Scan for the cell matching the given text and deliver its (x, y) coordinate at center. 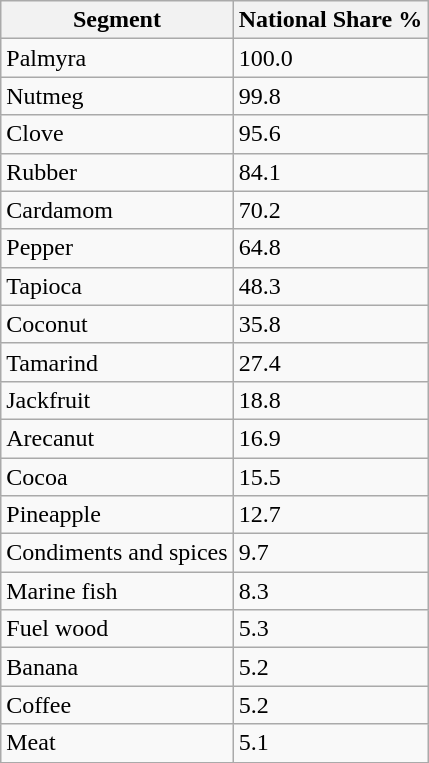
95.6 (330, 134)
Segment (117, 20)
Cocoa (117, 477)
64.8 (330, 248)
Clove (117, 134)
Condiments and spices (117, 553)
Marine fish (117, 591)
48.3 (330, 286)
Nutmeg (117, 96)
35.8 (330, 324)
8.3 (330, 591)
Meat (117, 743)
National Share % (330, 20)
Pepper (117, 248)
Rubber (117, 172)
18.8 (330, 400)
Fuel wood (117, 629)
70.2 (330, 210)
Coconut (117, 324)
84.1 (330, 172)
5.3 (330, 629)
100.0 (330, 58)
27.4 (330, 362)
9.7 (330, 553)
Jackfruit (117, 400)
Palmyra (117, 58)
Arecanut (117, 438)
Tapioca (117, 286)
Banana (117, 667)
Pineapple (117, 515)
16.9 (330, 438)
15.5 (330, 477)
Cardamom (117, 210)
5.1 (330, 743)
Coffee (117, 705)
99.8 (330, 96)
12.7 (330, 515)
Tamarind (117, 362)
